Extract the (x, y) coordinate from the center of the cell holding the provided text.  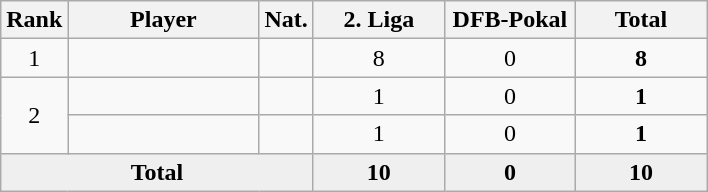
Nat. (286, 20)
2. Liga (378, 20)
Player (164, 20)
Rank (34, 20)
DFB-Pokal (510, 20)
2 (34, 115)
